Detect which cell encompasses the target text, then output its (x, y) center coordinate. 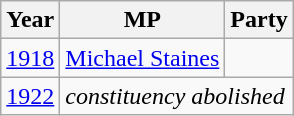
1922 (30, 96)
constituency abolished (176, 96)
Michael Staines (142, 58)
1918 (30, 58)
Party (259, 20)
MP (142, 20)
Year (30, 20)
